Locate the cell with the specified text and output its (X, Y) center coordinate. 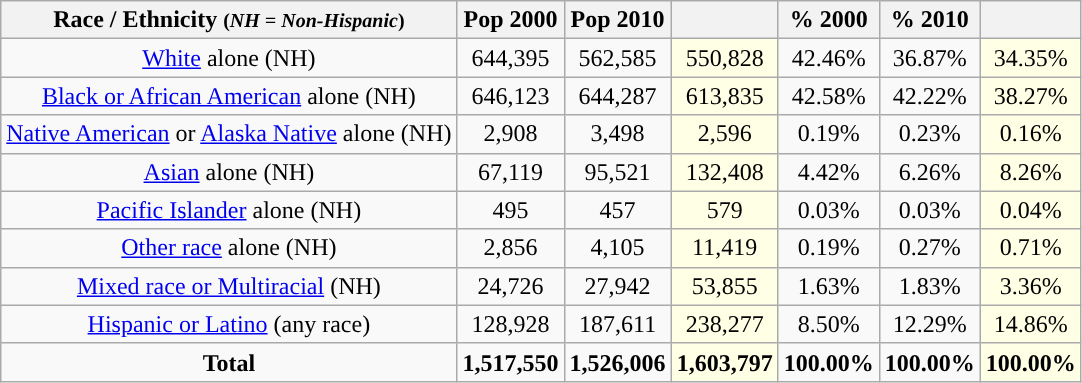
42.46% (828, 58)
644,395 (510, 58)
8.26% (1030, 172)
11,419 (724, 248)
24,726 (510, 286)
67,119 (510, 172)
0.71% (1030, 248)
646,123 (510, 96)
Other race alone (NH) (229, 248)
128,928 (510, 324)
53,855 (724, 286)
644,287 (618, 96)
Total (229, 362)
613,835 (724, 96)
579 (724, 210)
187,611 (618, 324)
12.29% (930, 324)
42.22% (930, 96)
Asian alone (NH) (229, 172)
Pop 2000 (510, 20)
1,517,550 (510, 362)
1.63% (828, 286)
1.83% (930, 286)
Pop 2010 (618, 20)
132,408 (724, 172)
495 (510, 210)
Black or African American alone (NH) (229, 96)
2,596 (724, 134)
0.27% (930, 248)
457 (618, 210)
% 2010 (930, 20)
34.35% (1030, 58)
Mixed race or Multiracial (NH) (229, 286)
Native American or Alaska Native alone (NH) (229, 134)
1,526,006 (618, 362)
42.58% (828, 96)
38.27% (1030, 96)
0.04% (1030, 210)
2,908 (510, 134)
36.87% (930, 58)
0.16% (1030, 134)
4,105 (618, 248)
0.23% (930, 134)
95,521 (618, 172)
8.50% (828, 324)
1,603,797 (724, 362)
4.42% (828, 172)
14.86% (1030, 324)
Pacific Islander alone (NH) (229, 210)
27,942 (618, 286)
Race / Ethnicity (NH = Non-Hispanic) (229, 20)
3.36% (1030, 286)
238,277 (724, 324)
Hispanic or Latino (any race) (229, 324)
562,585 (618, 58)
3,498 (618, 134)
2,856 (510, 248)
550,828 (724, 58)
White alone (NH) (229, 58)
6.26% (930, 172)
% 2000 (828, 20)
